Capture the cell that displays the provided text and extract its (x, y) central coordinate. 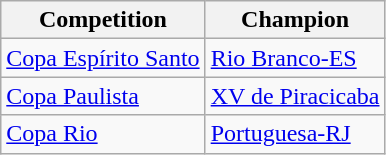
Rio Branco-ES (295, 58)
Copa Espírito Santo (103, 58)
Champion (295, 20)
Copa Paulista (103, 96)
Portuguesa-RJ (295, 134)
XV de Piracicaba (295, 96)
Competition (103, 20)
Copa Rio (103, 134)
